Search for the cell housing the specified text and yield its (x, y) center coordinate. 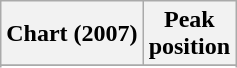
Peakposition (189, 34)
Chart (2007) (72, 34)
